Detect which cell encompasses the target text, then output its (x, y) center coordinate. 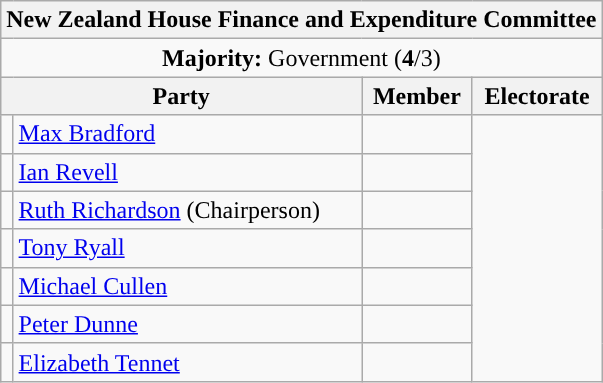
Michael Cullen (188, 286)
Electorate (537, 96)
Tony Ryall (188, 248)
Ian Revell (188, 172)
Member (418, 96)
Majority: Government (4/3) (302, 58)
Elizabeth Tennet (188, 362)
Ruth Richardson (Chairperson) (188, 210)
Party (182, 96)
New Zealand House Finance and Expenditure Committee (302, 20)
Peter Dunne (188, 324)
Max Bradford (188, 134)
